Pinpoint the cell where the given text exists, returning its [X, Y] midpoint coordinate. 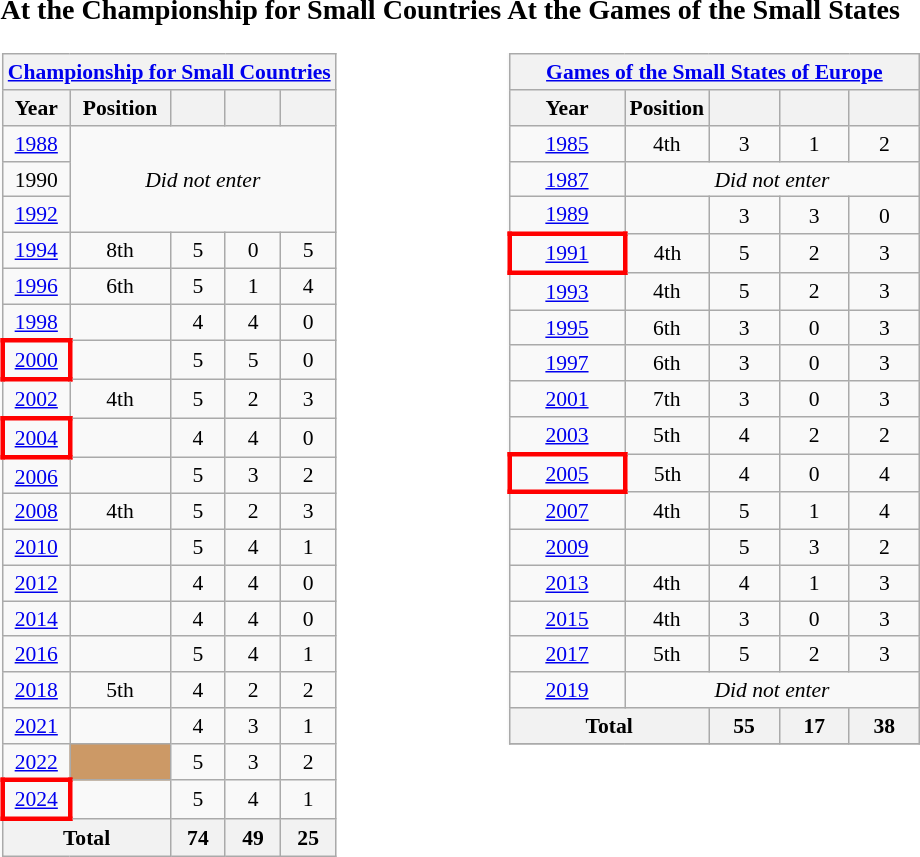
2012 [36, 583]
1998 [36, 322]
Championship for Small Countries [170, 72]
1987 [566, 179]
2014 [36, 619]
2004 [36, 438]
2022 [36, 762]
1989 [566, 216]
1988 [36, 144]
2010 [36, 548]
2017 [566, 654]
2002 [36, 400]
1992 [36, 215]
2001 [566, 399]
1995 [566, 328]
8th [120, 251]
2007 [566, 510]
2019 [566, 690]
1994 [36, 251]
25 [308, 838]
49 [252, 838]
1990 [36, 179]
38 [884, 726]
2006 [36, 476]
2009 [566, 548]
1996 [36, 286]
1997 [566, 363]
55 [744, 726]
17 [814, 726]
2015 [566, 619]
1993 [566, 292]
2018 [36, 690]
2024 [36, 800]
1985 [566, 144]
74 [198, 838]
2005 [566, 474]
1991 [566, 254]
2008 [36, 512]
2013 [566, 583]
2000 [36, 360]
Games of the Small States of Europe [714, 72]
2016 [36, 654]
2021 [36, 726]
7th [667, 399]
2003 [566, 436]
